Return (X, Y) of the center of cell containing provided text 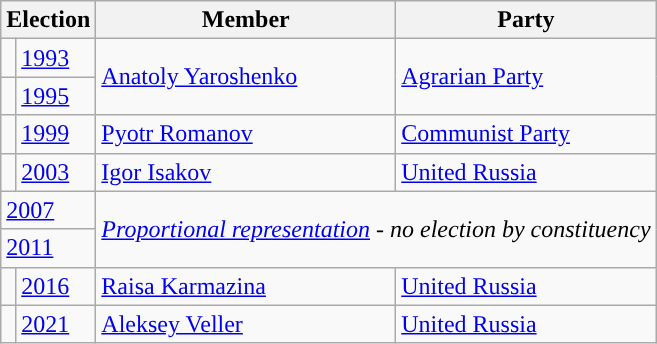
Party (526, 20)
1995 (56, 96)
Anatoly Yaroshenko (246, 77)
Communist Party (526, 134)
Member (246, 20)
Election (48, 20)
Proportional representation - no election by constituency (376, 229)
Igor Isakov (246, 172)
Pyotr Romanov (246, 134)
2003 (56, 172)
Raisa Karmazina (246, 286)
1999 (56, 134)
Aleksey Veller (246, 324)
2007 (48, 210)
2011 (48, 248)
1993 (56, 58)
Agrarian Party (526, 77)
2021 (56, 324)
2016 (56, 286)
